Locate the cell with the specified text and output its [X, Y] center coordinate. 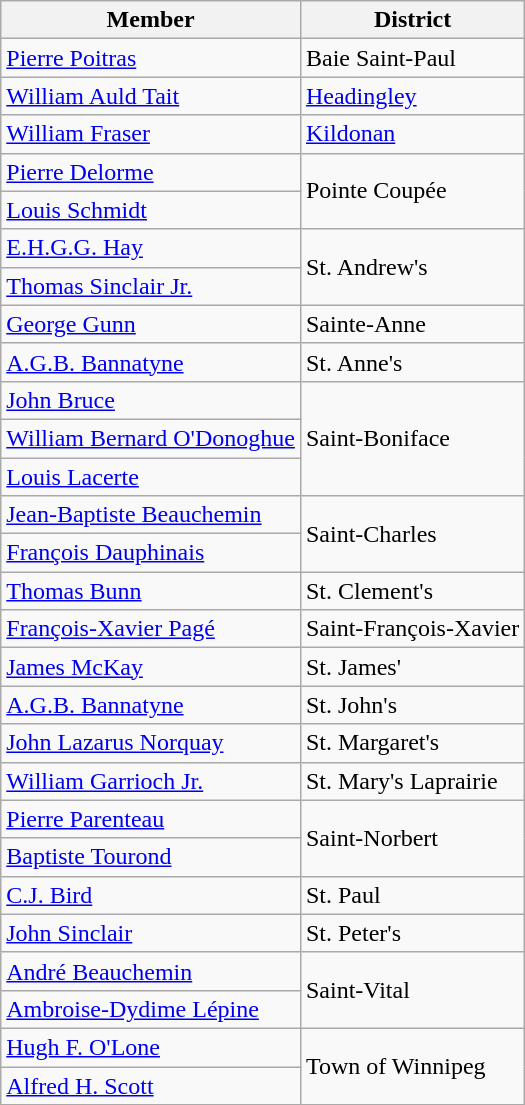
C.J. Bird [151, 895]
Pierre Delorme [151, 172]
Saint-François-Xavier [412, 629]
St. Paul [412, 895]
Baie Saint-Paul [412, 58]
Sainte-Anne [412, 324]
William Fraser [151, 134]
John Sinclair [151, 933]
Town of Winnipeg [412, 1066]
St. Mary's Laprairie [412, 781]
St. Margaret's [412, 743]
Pierre Parenteau [151, 819]
St. Anne's [412, 362]
François Dauphinais [151, 553]
James McKay [151, 667]
Louis Lacerte [151, 477]
William Bernard O'Donoghue [151, 438]
John Bruce [151, 400]
George Gunn [151, 324]
Ambroise-Dydime Lépine [151, 1009]
André Beauchemin [151, 971]
William Auld Tait [151, 96]
Pierre Poitras [151, 58]
François-Xavier Pagé [151, 629]
William Garrioch Jr. [151, 781]
St. Clement's [412, 591]
Hugh F. O'Lone [151, 1047]
Thomas Bunn [151, 591]
District [412, 20]
St. Peter's [412, 933]
Thomas Sinclair Jr. [151, 286]
Saint-Norbert [412, 838]
John Lazarus Norquay [151, 743]
Saint-Boniface [412, 438]
Saint-Vital [412, 990]
Baptiste Tourond [151, 857]
Jean-Baptiste Beauchemin [151, 515]
Alfred H. Scott [151, 1085]
St. John's [412, 705]
Pointe Coupée [412, 191]
Saint-Charles [412, 534]
St. Andrew's [412, 267]
Headingley [412, 96]
St. James' [412, 667]
Louis Schmidt [151, 210]
Member [151, 20]
Kildonan [412, 134]
E.H.G.G. Hay [151, 248]
